Determine the [x, y] coordinate at the center of the cell enclosing the given text.  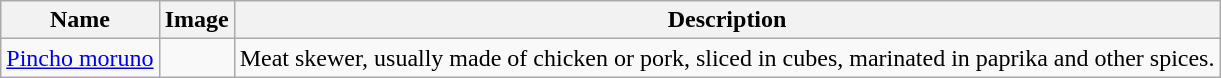
Description [727, 20]
Name [80, 20]
Pincho moruno [80, 58]
Image [196, 20]
Meat skewer, usually made of chicken or pork, sliced in cubes, marinated in paprika and other spices. [727, 58]
